Detect which cell encompasses the target text, then output its (x, y) center coordinate. 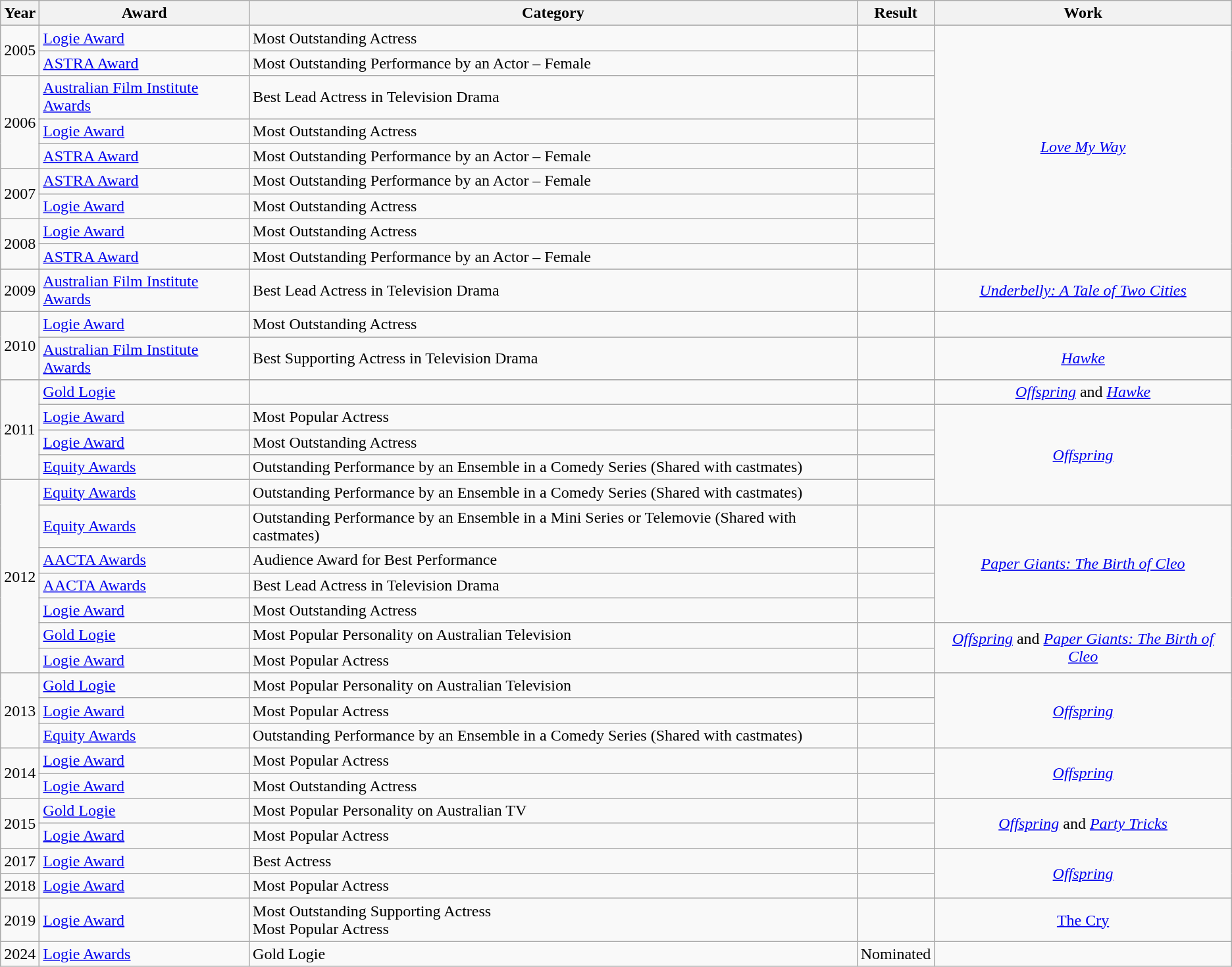
Hawke (1083, 358)
2024 (20, 954)
Work (1083, 13)
Underbelly: A Tale of Two Cities (1083, 290)
Offspring and Hawke (1083, 392)
Audience Award for Best Performance (553, 560)
2007 (20, 194)
Best Supporting Actress in Television Drama (553, 358)
Nominated (896, 954)
2012 (20, 577)
Year (20, 13)
2010 (20, 345)
2017 (20, 861)
2015 (20, 823)
Most Popular Personality on Australian TV (553, 811)
2013 (20, 710)
2005 (20, 51)
Outstanding Performance by an Ensemble in a Mini Series or Telemovie (Shared with castmates) (553, 527)
Offspring and Party Tricks (1083, 823)
2009 (20, 290)
2006 (20, 122)
Logie Awards (145, 954)
Most Outstanding Supporting ActressMost Popular Actress (553, 920)
Result (896, 13)
2019 (20, 920)
The Cry (1083, 920)
2018 (20, 886)
Offspring and Paper Giants: The Birth of Cleo (1083, 648)
Category (553, 13)
2008 (20, 244)
Love My Way (1083, 147)
Best Actress (553, 861)
2014 (20, 773)
Award (145, 13)
2011 (20, 430)
Paper Giants: The Birth of Cleo (1083, 563)
